Scan for the cell matching the given text and deliver its [X, Y] coordinate at center. 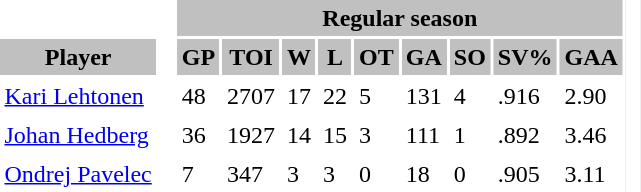
7 [198, 174]
347 [252, 174]
SO [470, 57]
18 [424, 174]
.905 [525, 174]
GA [424, 57]
22 [336, 96]
111 [424, 135]
15 [336, 135]
TOI [252, 57]
.892 [525, 135]
2707 [252, 96]
5 [377, 96]
GAA [591, 57]
.916 [525, 96]
17 [300, 96]
3.46 [591, 135]
36 [198, 135]
Kari Lehtonen [78, 96]
SV% [525, 57]
48 [198, 96]
4 [470, 96]
OT [377, 57]
131 [424, 96]
L [336, 57]
Ondrej Pavelec [78, 174]
3.11 [591, 174]
Johan Hedberg [78, 135]
Regular season [400, 18]
1 [470, 135]
Player [78, 57]
GP [198, 57]
W [300, 57]
1927 [252, 135]
14 [300, 135]
2.90 [591, 96]
